Output the (X, Y) coordinate of the center of the cell containing the given text.  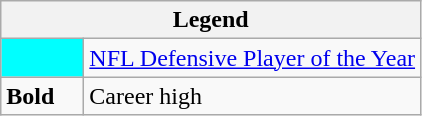
Legend (211, 20)
NFL Defensive Player of the Year (252, 58)
Bold (42, 96)
Career high (252, 96)
